Determine the [X, Y] coordinate at the center of the cell enclosing the given text.  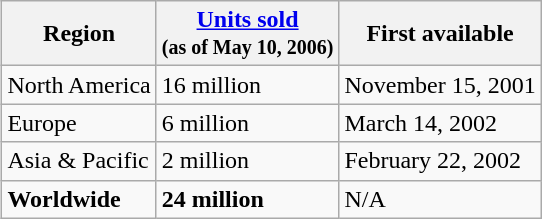
24 million [248, 199]
North America [79, 85]
16 million [248, 85]
First available [440, 34]
Asia & Pacific [79, 161]
Units sold(as of May 10, 2006) [248, 34]
Worldwide [79, 199]
N/A [440, 199]
March 14, 2002 [440, 123]
6 million [248, 123]
Europe [79, 123]
Region [79, 34]
2 million [248, 161]
November 15, 2001 [440, 85]
February 22, 2002 [440, 161]
